Detect which cell encompasses the target text, then output its [x, y] center coordinate. 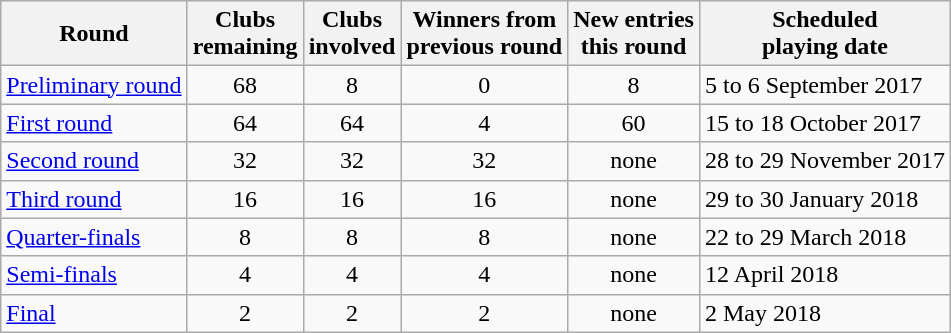
29 to 30 January 2018 [824, 199]
Round [94, 34]
New entriesthis round [634, 34]
Third round [94, 199]
5 to 6 September 2017 [824, 85]
Clubsremaining [245, 34]
Winners fromprevious round [484, 34]
15 to 18 October 2017 [824, 123]
Scheduledplaying date [824, 34]
Final [94, 313]
Clubsinvolved [352, 34]
12 April 2018 [824, 275]
First round [94, 123]
60 [634, 123]
Second round [94, 161]
Quarter-finals [94, 237]
0 [484, 85]
2 May 2018 [824, 313]
28 to 29 November 2017 [824, 161]
Preliminary round [94, 85]
68 [245, 85]
Semi-finals [94, 275]
22 to 29 March 2018 [824, 237]
